Scan for the cell matching the given text and deliver its (x, y) coordinate at center. 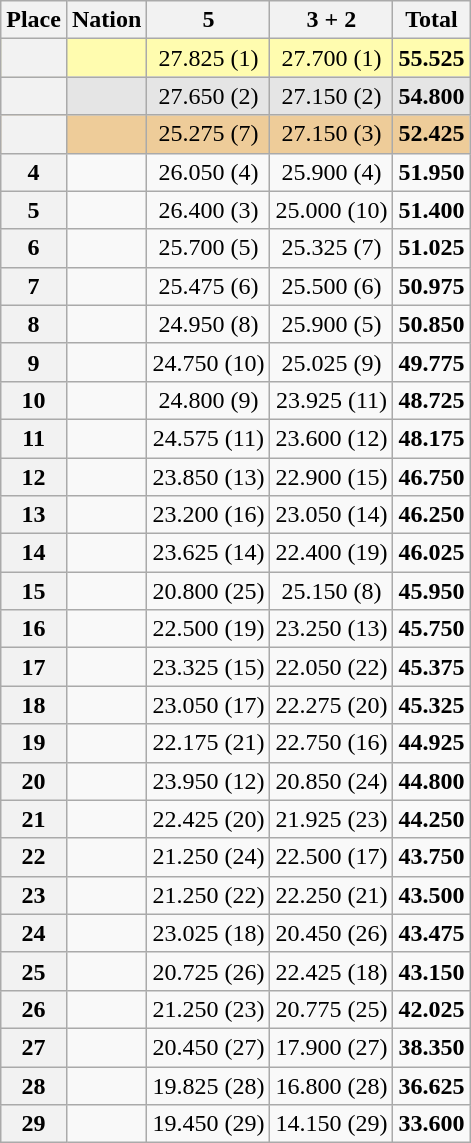
21.250 (23) (208, 1009)
23.050 (14) (332, 515)
52.425 (432, 134)
25.900 (5) (332, 324)
23.200 (16) (208, 515)
24.950 (8) (208, 324)
46.025 (432, 553)
Total (432, 20)
51.025 (432, 248)
36.625 (432, 1085)
14.150 (29) (332, 1124)
20.725 (26) (208, 971)
25 (34, 971)
24.575 (11) (208, 438)
10 (34, 400)
26.400 (3) (208, 210)
23.850 (13) (208, 477)
23.950 (12) (208, 781)
20.450 (27) (208, 1047)
20.800 (25) (208, 591)
Nation (106, 20)
14 (34, 553)
22.250 (21) (332, 895)
45.375 (432, 667)
19 (34, 743)
22.175 (21) (208, 743)
27.825 (1) (208, 58)
48.725 (432, 400)
12 (34, 477)
25.025 (9) (332, 362)
29 (34, 1124)
46.250 (432, 515)
25.500 (6) (332, 286)
19.825 (28) (208, 1085)
22.400 (19) (332, 553)
23.050 (17) (208, 705)
17.900 (27) (332, 1047)
22 (34, 857)
26.050 (4) (208, 172)
23.250 (13) (332, 629)
48.175 (432, 438)
42.025 (432, 1009)
15 (34, 591)
28 (34, 1085)
20 (34, 781)
22.425 (18) (332, 971)
16 (34, 629)
18 (34, 705)
44.250 (432, 819)
25.325 (7) (332, 248)
21 (34, 819)
Place (34, 20)
20.775 (25) (332, 1009)
55.525 (432, 58)
7 (34, 286)
20.850 (24) (332, 781)
22.900 (15) (332, 477)
51.950 (432, 172)
8 (34, 324)
45.750 (432, 629)
13 (34, 515)
25.150 (8) (332, 591)
22.500 (19) (208, 629)
27.150 (2) (332, 96)
49.775 (432, 362)
50.975 (432, 286)
6 (34, 248)
44.800 (432, 781)
16.800 (28) (332, 1085)
3 + 2 (332, 20)
27.150 (3) (332, 134)
27 (34, 1047)
25.900 (4) (332, 172)
54.800 (432, 96)
20.450 (26) (332, 933)
45.950 (432, 591)
21.925 (23) (332, 819)
27.650 (2) (208, 96)
25.000 (10) (332, 210)
38.350 (432, 1047)
43.750 (432, 857)
23.600 (12) (332, 438)
46.750 (432, 477)
9 (34, 362)
24.750 (10) (208, 362)
21.250 (24) (208, 857)
24.800 (9) (208, 400)
22.500 (17) (332, 857)
23 (34, 895)
44.925 (432, 743)
43.500 (432, 895)
23.925 (11) (332, 400)
25.275 (7) (208, 134)
22.425 (20) (208, 819)
50.850 (432, 324)
24 (34, 933)
33.600 (432, 1124)
22.750 (16) (332, 743)
43.150 (432, 971)
43.475 (432, 933)
23.025 (18) (208, 933)
25.700 (5) (208, 248)
25.475 (6) (208, 286)
45.325 (432, 705)
27.700 (1) (332, 58)
23.325 (15) (208, 667)
17 (34, 667)
51.400 (432, 210)
11 (34, 438)
22.050 (22) (332, 667)
19.450 (29) (208, 1124)
26 (34, 1009)
21.250 (22) (208, 895)
4 (34, 172)
23.625 (14) (208, 553)
22.275 (20) (332, 705)
